From the cell containing the given text, extract its center point as (x, y) coordinate. 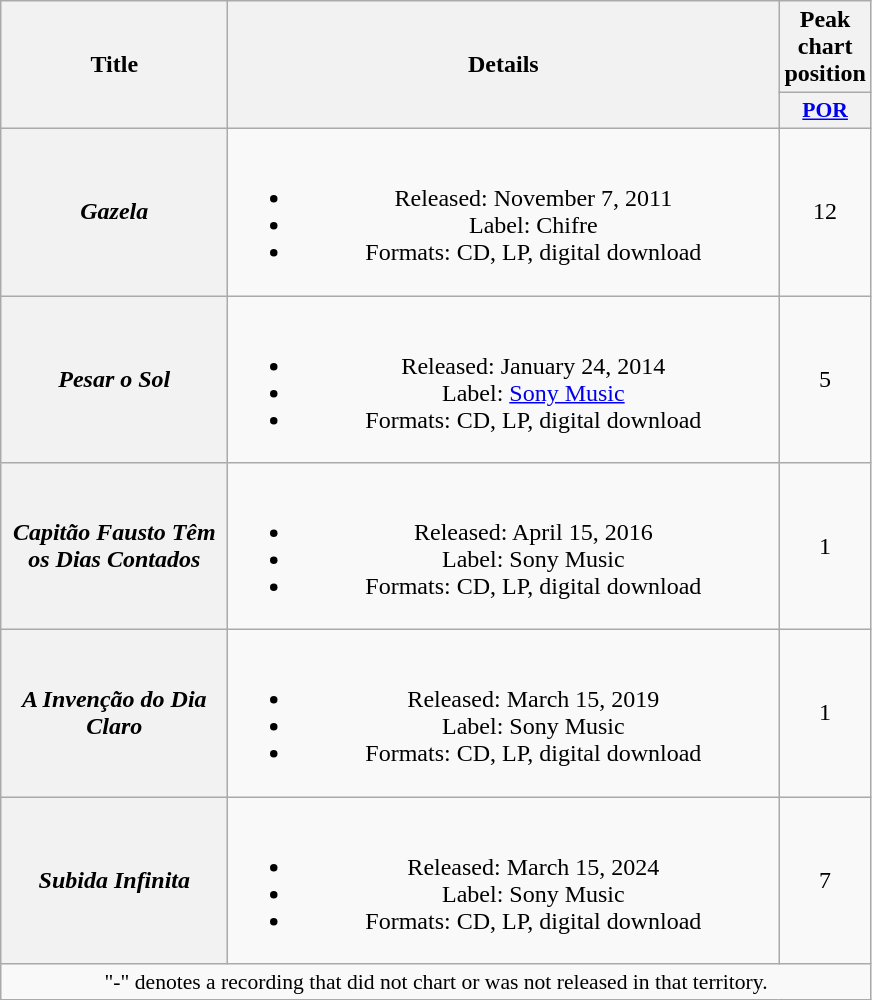
A Invenção do Dia Claro (114, 714)
Subida Infinita (114, 880)
POR (825, 111)
Released: April 15, 2016 Label: Sony MusicFormats: CD, LP, digital download (504, 546)
Released: November 7, 2011 Label: ChifreFormats: CD, LP, digital download (504, 212)
Title (114, 65)
Released: March 15, 2024 Label: Sony MusicFormats: CD, LP, digital download (504, 880)
Released: March 15, 2019 Label: Sony MusicFormats: CD, LP, digital download (504, 714)
Details (504, 65)
Pesar o Sol (114, 380)
12 (825, 212)
7 (825, 880)
Capitão Fausto Têm os Dias Contados (114, 546)
Released: January 24, 2014 Label: Sony MusicFormats: CD, LP, digital download (504, 380)
Gazela (114, 212)
Peak chart position (825, 47)
"-" denotes a recording that did not chart or was not released in that territory. (436, 982)
5 (825, 380)
